Provide the (X, Y) coordinate of the cell's center where the given text is located.  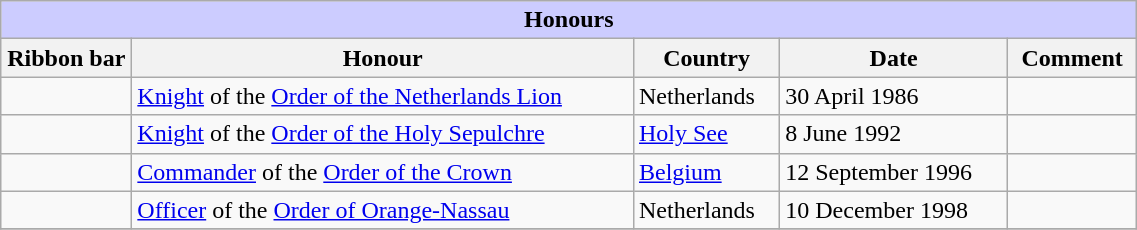
Holy See (706, 134)
Knight of the Order of the Netherlands Lion (383, 96)
Honour (383, 58)
10 December 1998 (894, 210)
8 June 1992 (894, 134)
30 April 1986 (894, 96)
Comment (1072, 58)
Knight of the Order of the Holy Sepulchre (383, 134)
Officer of the Order of Orange-Nassau (383, 210)
Commander of the Order of the Crown (383, 172)
12 September 1996 (894, 172)
Honours (569, 20)
Date (894, 58)
Ribbon bar (66, 58)
Country (706, 58)
Belgium (706, 172)
